Return the [x, y] coordinate for the center point of the cell that contains the specified text.  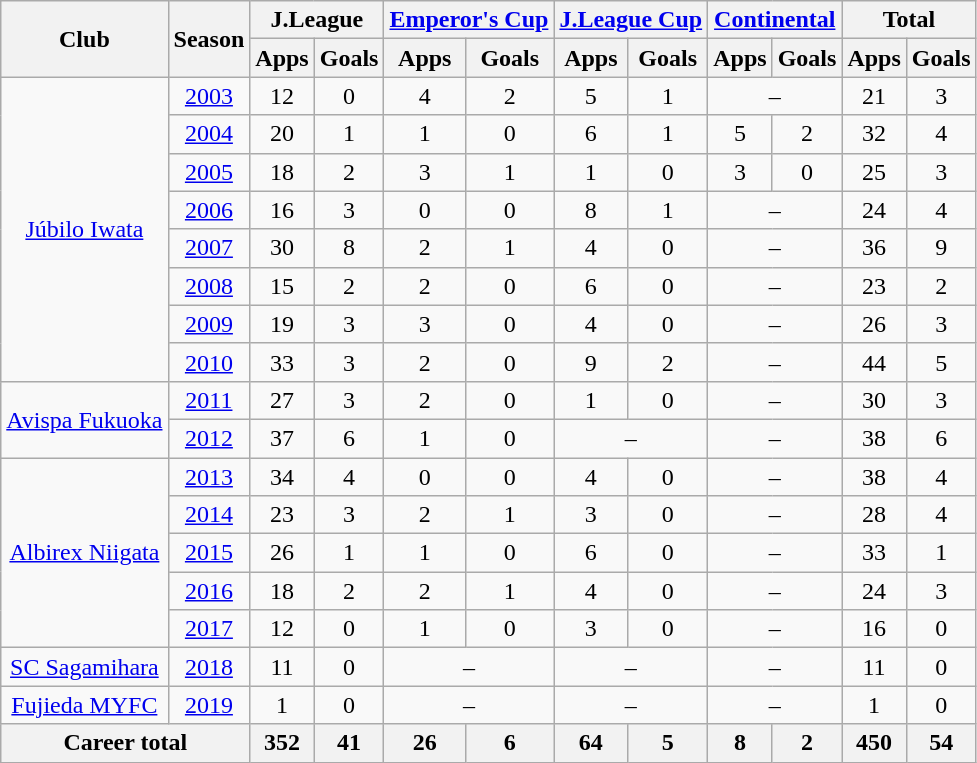
450 [874, 743]
2015 [209, 553]
32 [874, 134]
2009 [209, 324]
Avispa Fukuoka [84, 419]
27 [282, 400]
28 [874, 515]
Total [909, 20]
2012 [209, 438]
2008 [209, 286]
34 [282, 477]
21 [874, 96]
20 [282, 134]
15 [282, 286]
2004 [209, 134]
352 [282, 743]
J.League Cup [631, 20]
2010 [209, 362]
2003 [209, 96]
Albirex Niigata [84, 553]
Career total [126, 743]
Season [209, 39]
64 [591, 743]
Júbilo Iwata [84, 229]
2007 [209, 248]
J.League [317, 20]
2011 [209, 400]
SC Sagamihara [84, 667]
2014 [209, 515]
2019 [209, 705]
54 [941, 743]
44 [874, 362]
2005 [209, 172]
2018 [209, 667]
2016 [209, 591]
37 [282, 438]
2013 [209, 477]
2006 [209, 210]
25 [874, 172]
Emperor's Cup [469, 20]
41 [349, 743]
Club [84, 39]
Fujieda MYFC [84, 705]
Continental [775, 20]
2017 [209, 629]
36 [874, 248]
19 [282, 324]
